Capture the cell that displays the provided text and extract its [x, y] central coordinate. 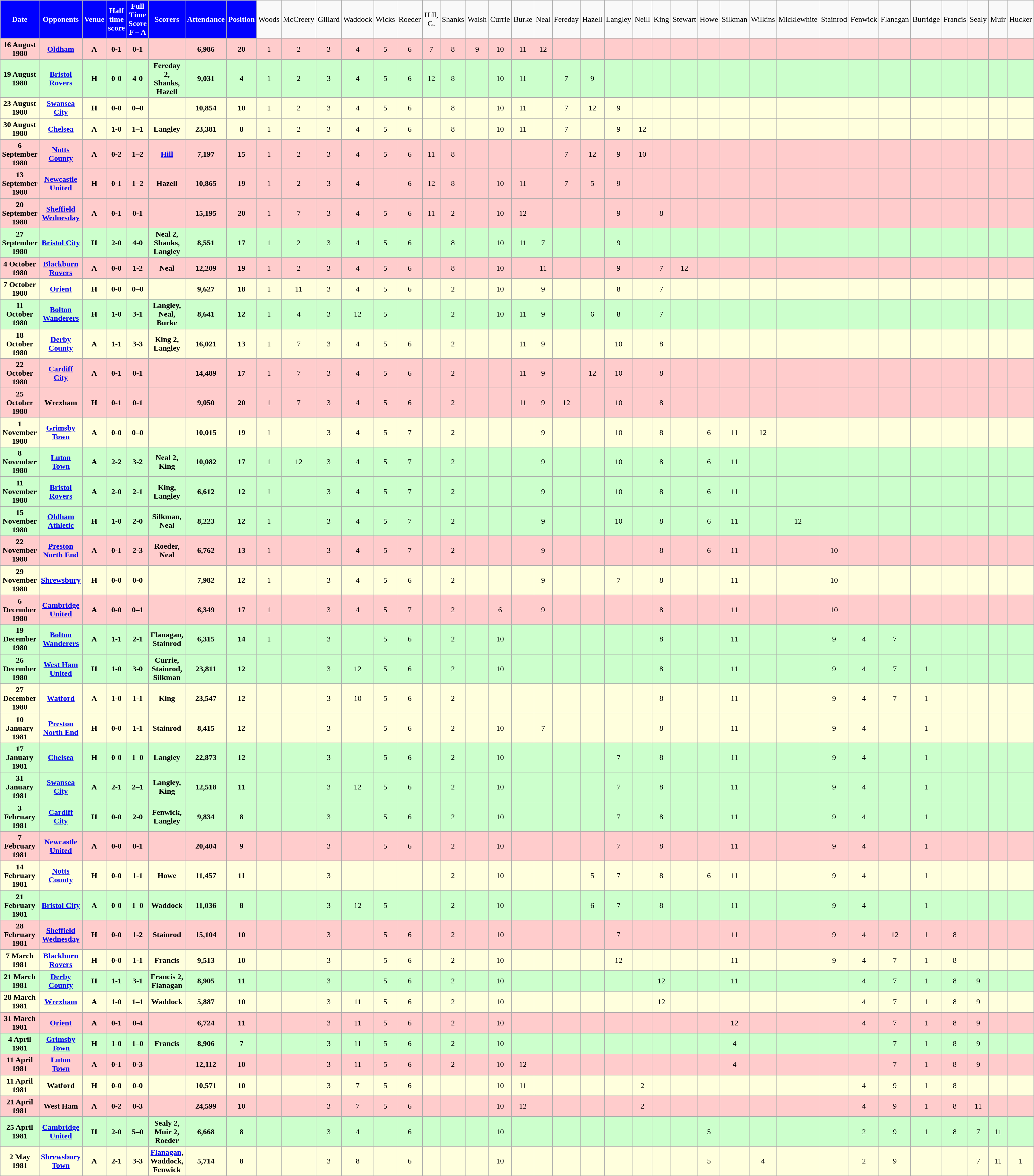
Langley, Neal, Burke [167, 314]
Hill [167, 154]
Wilkins [763, 19]
Micklewhite [798, 19]
14 February 1981 [20, 876]
2-3 [138, 551]
9,627 [206, 289]
10,082 [206, 462]
Attendance [206, 19]
15 [242, 154]
2 May 1981 [20, 1161]
Fenwick, Langley [167, 817]
21 March 1981 [20, 981]
11 October 1980 [20, 314]
18 [242, 289]
9,513 [206, 960]
Scorers [167, 19]
4 October 1980 [20, 268]
Fenwick [864, 19]
Full Time ScoreF – A [138, 19]
Burridge [926, 19]
8,906 [206, 1043]
11,457 [206, 876]
Silkman, Neal [167, 521]
3-0 [138, 669]
7 March 1981 [20, 960]
29 November 1980 [20, 580]
Roeder [409, 19]
Shrewsbury [61, 580]
6,349 [206, 610]
3 February 1981 [20, 817]
28 March 1981 [20, 1002]
Stewart [684, 19]
10 January 1981 [20, 728]
11 November 1980 [20, 492]
4 April 1981 [20, 1043]
12,209 [206, 268]
6,668 [206, 1131]
8,551 [206, 243]
11,036 [206, 905]
6,612 [206, 492]
28 February 1981 [20, 935]
15 November 1980 [20, 521]
25 April 1981 [20, 1131]
7 February 1981 [20, 846]
Flanagan [895, 19]
20 September 1980 [20, 213]
Sealy 2, Muir 2, Roeder [167, 1131]
18 October 1980 [20, 344]
6,762 [206, 551]
3-2 [138, 462]
8 November 1980 [20, 462]
5,887 [206, 1002]
15,195 [206, 213]
12,112 [206, 1065]
17 January 1981 [20, 757]
Francis 2, Flanagan [167, 981]
9,031 [206, 78]
Neill [642, 19]
26 December 1980 [20, 669]
13 September 1980 [20, 184]
31 January 1981 [20, 787]
King, Langley [167, 492]
20,404 [206, 846]
27 December 1980 [20, 698]
0-4 [138, 1023]
King 2, Langley [167, 344]
Date [20, 19]
Roeder, Neal [167, 551]
8,641 [206, 314]
2-2 [116, 462]
9,050 [206, 403]
19 December 1980 [20, 639]
22,873 [206, 757]
25 October 1980 [20, 403]
12,518 [206, 787]
8,415 [206, 728]
Silkman [734, 19]
24,599 [206, 1106]
Fereday [566, 19]
19 August 1980 [20, 78]
22 October 1980 [20, 373]
7,982 [206, 580]
Flanagan, Waddock, Fenwick [167, 1161]
23,811 [206, 669]
Venue [94, 19]
1 November 1980 [20, 432]
Wicks [385, 19]
14,489 [206, 373]
Burke [523, 19]
16,021 [206, 344]
Flanagan, Stainrod [167, 639]
Walsh [477, 19]
5–0 [138, 1131]
0–1 [138, 610]
7 October 1980 [20, 289]
Gillard [329, 19]
8,223 [206, 521]
14 [242, 639]
10,571 [206, 1085]
Fereday 2,Shanks, Hazell [167, 78]
7,197 [206, 154]
9,834 [206, 817]
16 August 1980 [20, 49]
Half time score [116, 19]
Langley, King [167, 787]
Oldham [61, 49]
Currie [500, 19]
Neal 2, King [167, 462]
15,104 [206, 935]
Shrewsbury Town [61, 1161]
Hill, G. [431, 19]
10,015 [206, 432]
West Ham United [61, 669]
22 November 1980 [20, 551]
6,724 [206, 1023]
Oldham Athletic [61, 521]
Hucker [1021, 19]
10,854 [206, 108]
5,714 [206, 1161]
Sealy [978, 19]
23 August 1980 [20, 108]
Muir [998, 19]
30 August 1980 [20, 129]
Currie, Stainrod, Silkman [167, 669]
31 March 1981 [20, 1023]
Position [242, 19]
Opponents [61, 19]
6 December 1980 [20, 610]
21 February 1981 [20, 905]
6 September 1980 [20, 154]
Woods [269, 19]
McCreery [298, 19]
Neal 2, Shanks, Langley [167, 243]
8,905 [206, 981]
6,315 [206, 639]
10,865 [206, 184]
27 September 1980 [20, 243]
23,547 [206, 698]
2–1 [138, 787]
Shanks [453, 19]
21 April 1981 [20, 1106]
6,986 [206, 49]
West Ham [61, 1106]
23,381 [206, 129]
